Return (X, Y) of the center of cell containing provided text 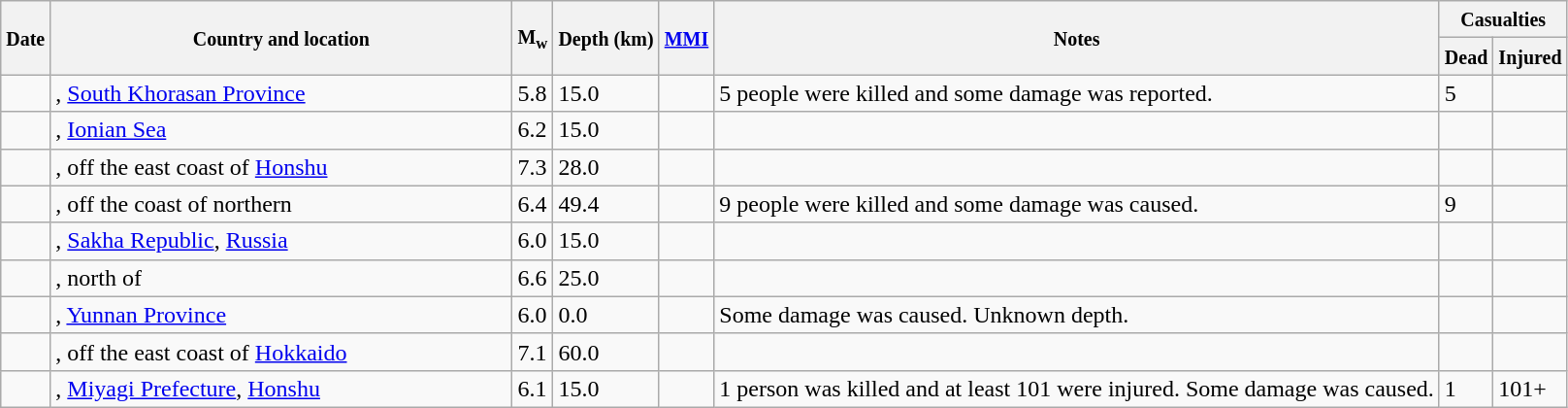
, Yunnan Province (281, 315)
, off the east coast of Hokkaido (281, 352)
, Ionian Sea (281, 130)
5.8 (533, 93)
9 (1466, 204)
Some damage was caused. Unknown depth. (1077, 315)
, north of (281, 278)
Casualties (1503, 19)
6.4 (533, 204)
25.0 (605, 278)
Depth (km) (605, 38)
101+ (1530, 389)
, off the coast of northern (281, 204)
, off the east coast of Honshu (281, 167)
Mw (533, 38)
Injured (1530, 56)
, Sakha Republic, Russia (281, 241)
1 (1466, 389)
MMI (687, 38)
60.0 (605, 352)
28.0 (605, 167)
5 (1466, 93)
6.1 (533, 389)
6.2 (533, 130)
0.0 (605, 315)
6.6 (533, 278)
Notes (1077, 38)
7.1 (533, 352)
49.4 (605, 204)
7.3 (533, 167)
Country and location (281, 38)
9 people were killed and some damage was caused. (1077, 204)
1 person was killed and at least 101 were injured. Some damage was caused. (1077, 389)
Dead (1466, 56)
5 people were killed and some damage was reported. (1077, 93)
, Miyagi Prefecture, Honshu (281, 389)
Date (25, 38)
, South Khorasan Province (281, 93)
